Provide the [X, Y] coordinate of the cell's center where the given text is located.  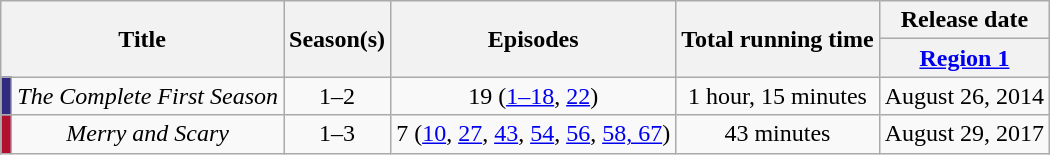
1 hour, 15 minutes [778, 96]
Merry and Scary [148, 134]
1–2 [338, 96]
August 29, 2017 [964, 134]
19 (1–18, 22) [534, 96]
Episodes [534, 39]
The Complete First Season [148, 96]
August 26, 2014 [964, 96]
7 (10, 27, 43, 54, 56, 58, 67) [534, 134]
43 minutes [778, 134]
Release date [964, 20]
Season(s) [338, 39]
Total running time [778, 39]
Title [142, 39]
1–3 [338, 134]
Region 1 [964, 58]
